Extract the (x, y) coordinate from the center of the cell holding the provided text.  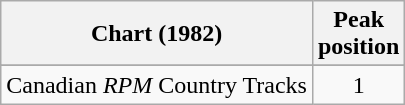
1 (358, 85)
Peakposition (358, 34)
Chart (1982) (157, 34)
Canadian RPM Country Tracks (157, 85)
